Capture the cell that displays the provided text and extract its (x, y) central coordinate. 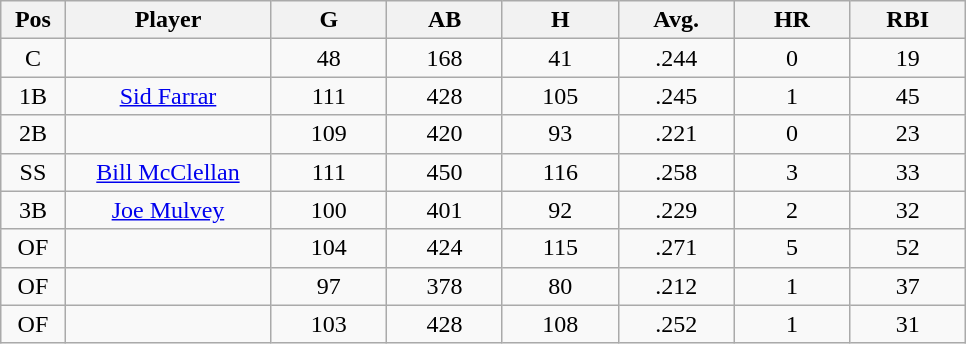
33 (908, 172)
.229 (676, 210)
2 (792, 210)
48 (329, 58)
1B (33, 96)
109 (329, 134)
AB (445, 20)
168 (445, 58)
424 (445, 248)
.221 (676, 134)
32 (908, 210)
52 (908, 248)
450 (445, 172)
.212 (676, 286)
19 (908, 58)
Avg. (676, 20)
93 (560, 134)
115 (560, 248)
105 (560, 96)
401 (445, 210)
31 (908, 324)
.258 (676, 172)
.252 (676, 324)
45 (908, 96)
.244 (676, 58)
3B (33, 210)
41 (560, 58)
80 (560, 286)
2B (33, 134)
Sid Farrar (168, 96)
Pos (33, 20)
C (33, 58)
116 (560, 172)
108 (560, 324)
5 (792, 248)
Joe Mulvey (168, 210)
23 (908, 134)
3 (792, 172)
SS (33, 172)
RBI (908, 20)
.271 (676, 248)
H (560, 20)
420 (445, 134)
104 (329, 248)
Bill McClellan (168, 172)
G (329, 20)
Player (168, 20)
HR (792, 20)
37 (908, 286)
378 (445, 286)
.245 (676, 96)
103 (329, 324)
97 (329, 286)
92 (560, 210)
100 (329, 210)
